Search for the cell housing the specified text and yield its [X, Y] center coordinate. 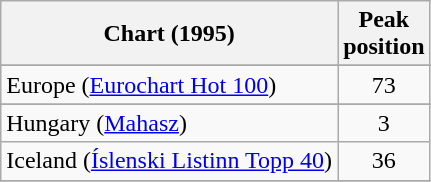
Hungary (Mahasz) [170, 123]
36 [384, 161]
Peakposition [384, 34]
3 [384, 123]
Europe (Eurochart Hot 100) [170, 85]
Chart (1995) [170, 34]
Iceland (Íslenski Listinn Topp 40) [170, 161]
73 [384, 85]
